Capture the cell that displays the provided text and extract its (X, Y) central coordinate. 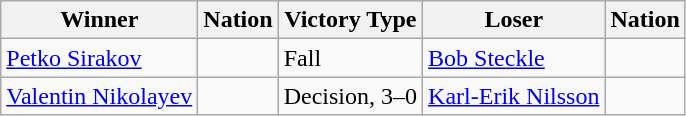
Decision, 3–0 (350, 96)
Winner (100, 20)
Petko Sirakov (100, 58)
Loser (514, 20)
Karl-Erik Nilsson (514, 96)
Bob Steckle (514, 58)
Fall (350, 58)
Valentin Nikolayev (100, 96)
Victory Type (350, 20)
